Determine the (X, Y) coordinate at the center of the cell enclosing the given text.  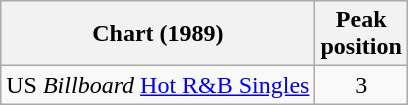
US Billboard Hot R&B Singles (158, 85)
3 (361, 85)
Peakposition (361, 34)
Chart (1989) (158, 34)
